Scan for the cell matching the given text and deliver its (X, Y) coordinate at center. 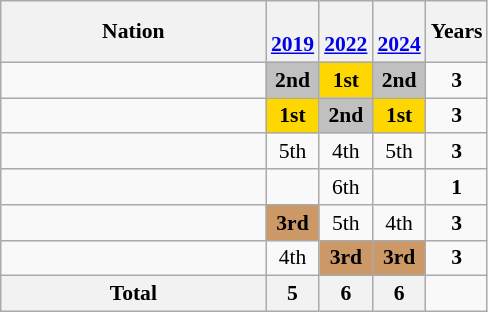
Total (134, 294)
1 (457, 187)
Nation (134, 32)
6th (346, 187)
Years (457, 32)
5 (292, 294)
2022 (346, 32)
2019 (292, 32)
2024 (398, 32)
